Detect which cell encompasses the target text, then output its (X, Y) center coordinate. 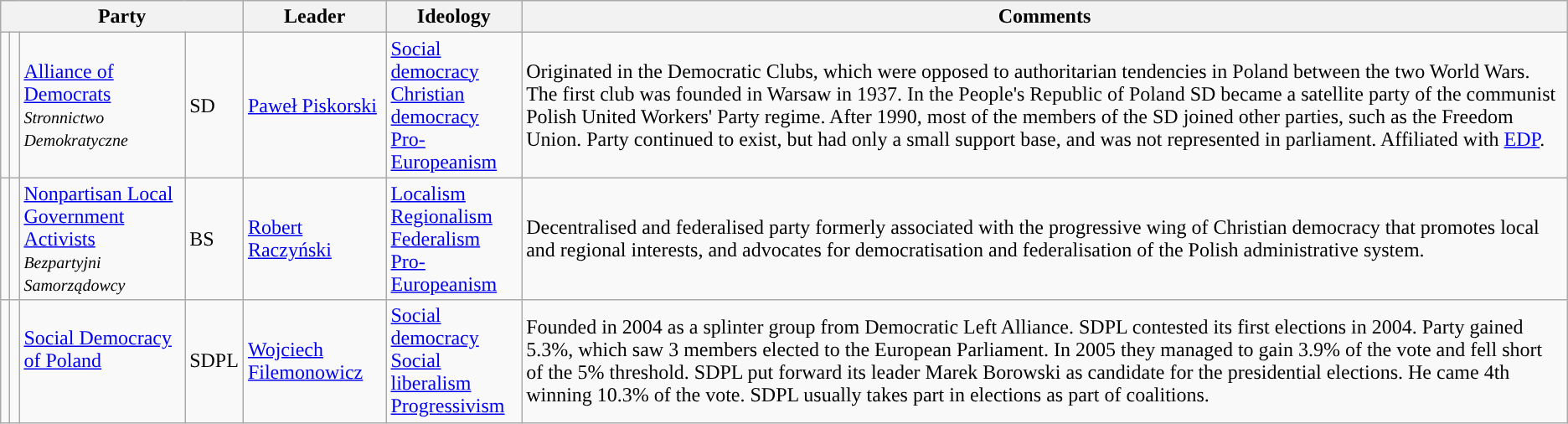
Social democracySocial liberalismProgressivism (454, 361)
Comments (1045, 17)
Robert Raczyński (315, 239)
Social democracyChristian democracyPro-Europeanism (454, 106)
Social Democracy of Poland (102, 361)
Leader (315, 17)
SDPL (214, 361)
Alliance of DemocratsStronnictwo Demokratyczne (102, 106)
Wojciech Filemonowicz (315, 361)
SD (214, 106)
Ideology (454, 17)
Paweł Piskorski (315, 106)
BS (214, 239)
Party (122, 17)
Nonpartisan Local Government ActivistsBezpartyjni Samorządowcy (102, 239)
LocalismRegionalismFederalismPro-Europeanism (454, 239)
